Provide the [X, Y] coordinate of the cell's center where the given text is located.  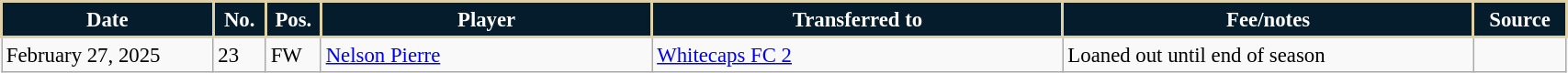
February 27, 2025 [108, 55]
23 [239, 55]
No. [239, 20]
Transferred to [858, 20]
Nelson Pierre [487, 55]
Source [1519, 20]
Player [487, 20]
Date [108, 20]
Pos. [293, 20]
Whitecaps FC 2 [858, 55]
Loaned out until end of season [1268, 55]
Fee/notes [1268, 20]
FW [293, 55]
